From the cell containing the given text, extract its center point as [X, Y] coordinate. 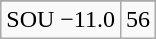
SOU −11.0 [61, 20]
56 [138, 20]
